Pinpoint the cell where the given text exists, returning its (X, Y) midpoint coordinate. 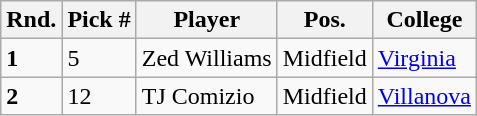
1 (32, 58)
Villanova (424, 96)
2 (32, 96)
Pos. (324, 20)
TJ Comizio (206, 96)
12 (99, 96)
Virginia (424, 58)
Pick # (99, 20)
Rnd. (32, 20)
Player (206, 20)
Zed Williams (206, 58)
College (424, 20)
5 (99, 58)
